Return [X, Y] of the center of cell containing provided text 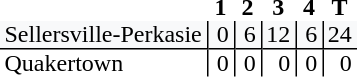
12 [278, 35]
Sellersville-Perkasie [104, 35]
Quakertown [104, 63]
24 [340, 35]
